Output the (x, y) coordinate of the center of the cell containing the given text.  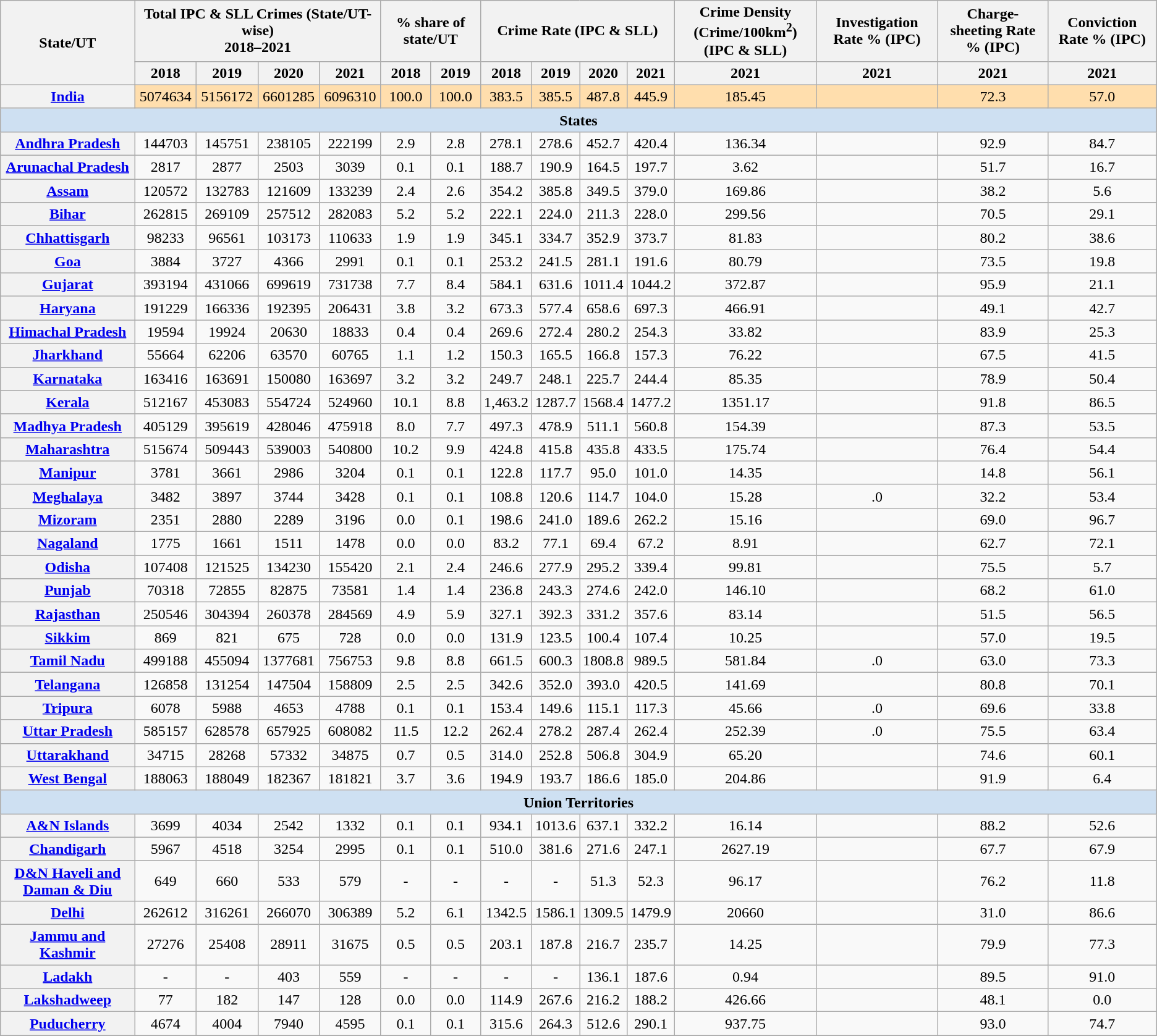
345.1 (506, 238)
141.69 (745, 684)
192395 (289, 308)
3884 (166, 261)
72855 (227, 591)
188.7 (506, 167)
314.0 (506, 755)
2289 (289, 520)
248.1 (555, 379)
699619 (289, 285)
5074634 (166, 96)
83.14 (745, 614)
Arunachal Pradesh (68, 167)
155420 (350, 567)
244.4 (651, 379)
1479.9 (651, 912)
579 (350, 881)
1309.5 (603, 912)
452.7 (603, 143)
165.5 (555, 355)
Ladakh (68, 977)
31675 (350, 945)
6601285 (289, 96)
524960 (350, 402)
282083 (350, 214)
299.56 (745, 214)
Chhattisgarh (68, 238)
48.1 (993, 1000)
128 (350, 1000)
1478 (350, 544)
191229 (166, 308)
19.5 (1102, 638)
657925 (289, 731)
3039 (350, 167)
150080 (289, 379)
67.5 (993, 355)
76.22 (745, 355)
241.5 (555, 261)
352.0 (555, 684)
51.7 (993, 167)
266070 (289, 912)
2995 (350, 849)
52.3 (651, 881)
3254 (289, 849)
52.6 (1102, 825)
53.5 (1102, 426)
241.0 (555, 520)
State/UT (68, 43)
354.2 (506, 191)
295.2 (603, 567)
393194 (166, 285)
342.6 (506, 684)
2.6 (456, 191)
284569 (350, 614)
120572 (166, 191)
Himachal Pradesh (68, 332)
163416 (166, 379)
204.86 (745, 778)
67.7 (993, 849)
Tamil Nadu (68, 661)
145751 (227, 143)
497.3 (506, 426)
28911 (289, 945)
73581 (350, 591)
1351.17 (745, 402)
181821 (350, 778)
1342.5 (506, 912)
191.6 (651, 261)
61.0 (1102, 591)
254.3 (651, 332)
5.9 (456, 614)
70.1 (1102, 684)
512.6 (603, 1024)
60.1 (1102, 755)
278.2 (555, 731)
385.8 (555, 191)
3428 (350, 496)
4004 (227, 1024)
108.8 (506, 496)
373.7 (651, 238)
80.2 (993, 238)
19594 (166, 332)
87.3 (993, 426)
101.0 (651, 473)
4788 (350, 708)
3.6 (456, 778)
67.2 (651, 544)
585157 (166, 731)
9.8 (405, 661)
2817 (166, 167)
349.5 (603, 191)
63570 (289, 355)
Goa (68, 261)
455094 (227, 661)
187.8 (555, 945)
185.0 (651, 778)
7940 (289, 1024)
3897 (227, 496)
539003 (289, 449)
190.9 (555, 167)
512167 (166, 402)
132783 (227, 191)
290.1 (651, 1024)
8.4 (456, 285)
628578 (227, 731)
4595 (350, 1024)
257512 (289, 214)
11.8 (1102, 881)
433.5 (651, 449)
269109 (227, 214)
16.14 (745, 825)
5.6 (1102, 191)
262.2 (651, 520)
147504 (289, 684)
2.9 (405, 143)
121609 (289, 191)
Punjab (68, 591)
267.6 (555, 1000)
5988 (227, 708)
72.1 (1102, 544)
69.0 (993, 520)
435.8 (603, 449)
163691 (227, 379)
77.3 (1102, 945)
577.4 (555, 308)
A&N Islands (68, 825)
149.6 (555, 708)
51.3 (603, 881)
136.1 (603, 977)
78.9 (993, 379)
252.8 (555, 755)
Odisha (68, 567)
33.8 (1102, 708)
1,463.2 (506, 402)
554724 (289, 402)
67.9 (1102, 849)
42.7 (1102, 308)
228.0 (651, 214)
559 (350, 977)
56.5 (1102, 614)
3196 (350, 520)
206431 (350, 308)
Sikkim (68, 638)
Maharashtra (68, 449)
658.6 (603, 308)
73.3 (1102, 661)
110633 (350, 238)
25408 (227, 945)
122.8 (506, 473)
68.2 (993, 591)
2542 (289, 825)
540800 (350, 449)
Conviction Rate % (IPC) (1102, 31)
728 (350, 638)
154.39 (745, 426)
91.8 (993, 402)
115.1 (603, 708)
38.6 (1102, 238)
182367 (289, 778)
600.3 (555, 661)
673.3 (506, 308)
581.84 (745, 661)
Crime Density(Crime/100km2) (IPC & SLL) (745, 31)
487.8 (603, 96)
352.9 (603, 238)
339.4 (651, 567)
51.5 (993, 614)
934.1 (506, 825)
1586.1 (555, 912)
249.7 (506, 379)
98233 (166, 238)
260378 (289, 614)
381.6 (555, 849)
10.2 (405, 449)
193.7 (555, 778)
428046 (289, 426)
25.3 (1102, 332)
222.1 (506, 214)
264.3 (555, 1024)
56.1 (1102, 473)
81.83 (745, 238)
395619 (227, 426)
243.3 (555, 591)
41.5 (1102, 355)
2.1 (405, 567)
8.91 (745, 544)
274.6 (603, 591)
Manipur (68, 473)
262612 (166, 912)
96561 (227, 238)
114.9 (506, 1000)
332.2 (651, 825)
82875 (289, 591)
304.9 (651, 755)
32.2 (993, 496)
85.35 (745, 379)
306389 (350, 912)
70.5 (993, 214)
2503 (289, 167)
54.4 (1102, 449)
2351 (166, 520)
937.75 (745, 1024)
372.87 (745, 285)
277.9 (555, 567)
33.82 (745, 332)
1044.2 (651, 285)
21.1 (1102, 285)
509443 (227, 449)
163697 (350, 379)
20630 (289, 332)
1.1 (405, 355)
146.10 (745, 591)
4674 (166, 1024)
2627.19 (745, 849)
Kerala (68, 402)
Mizoram (68, 520)
80.79 (745, 261)
49.1 (993, 308)
269.6 (506, 332)
62206 (227, 355)
157.3 (651, 355)
631.6 (555, 285)
475918 (350, 426)
10.1 (405, 402)
1808.8 (603, 661)
5156172 (227, 96)
Chandigarh (68, 849)
515674 (166, 449)
77.1 (555, 544)
Nagaland (68, 544)
235.7 (651, 945)
69.4 (603, 544)
5.7 (1102, 567)
0.7 (405, 755)
175.74 (745, 449)
79.9 (993, 945)
272.4 (555, 332)
415.8 (555, 449)
331.2 (603, 614)
West Bengal (68, 778)
86.6 (1102, 912)
Assam (68, 191)
236.8 (506, 591)
Puducherry (68, 1024)
327.1 (506, 614)
19.8 (1102, 261)
198.6 (506, 520)
14.25 (745, 945)
393.0 (603, 684)
0.94 (745, 977)
186.6 (603, 778)
96.17 (745, 881)
675 (289, 638)
821 (227, 638)
4366 (289, 261)
1287.7 (555, 402)
96.7 (1102, 520)
62.7 (993, 544)
697.3 (651, 308)
74.6 (993, 755)
203.1 (506, 945)
76.2 (993, 881)
278.6 (555, 143)
80.8 (993, 684)
2.8 (456, 143)
104.0 (651, 496)
1775 (166, 544)
187.6 (651, 977)
20660 (745, 912)
Delhi (68, 912)
14.8 (993, 473)
15.16 (745, 520)
69.6 (993, 708)
84.7 (1102, 143)
134230 (289, 567)
% share of state/UT (430, 31)
Haryana (68, 308)
Telangana (68, 684)
216.2 (603, 1000)
31.0 (993, 912)
136.34 (745, 143)
1013.6 (555, 825)
182 (227, 1000)
77 (166, 1000)
1377681 (289, 661)
133239 (350, 191)
123.5 (555, 638)
1332 (350, 825)
3727 (227, 261)
649 (166, 881)
287.4 (603, 731)
660 (227, 881)
164.5 (603, 167)
D&N Haveli and Daman & Diu (68, 881)
253.2 (506, 261)
158809 (350, 684)
12.2 (456, 731)
357.6 (651, 614)
Uttar Pradesh (68, 731)
420.4 (651, 143)
11.5 (405, 731)
Crime Rate (IPC & SLL) (577, 31)
5967 (166, 849)
100.4 (603, 638)
316261 (227, 912)
144703 (166, 143)
70318 (166, 591)
188049 (227, 778)
315.6 (506, 1024)
262815 (166, 214)
511.1 (603, 426)
4.9 (405, 614)
426.66 (745, 1000)
4518 (227, 849)
392.3 (555, 614)
445.9 (651, 96)
86.5 (1102, 402)
Meghalaya (68, 496)
28268 (227, 755)
150.3 (506, 355)
3.7 (405, 778)
6.1 (456, 912)
661.5 (506, 661)
869 (166, 638)
166336 (227, 308)
99.81 (745, 567)
334.7 (555, 238)
107.4 (651, 638)
247.1 (651, 849)
29.1 (1102, 214)
2986 (289, 473)
169.86 (745, 191)
1.2 (456, 355)
271.6 (603, 849)
91.0 (1102, 977)
107408 (166, 567)
34875 (350, 755)
Karnataka (68, 379)
1568.4 (603, 402)
166.8 (603, 355)
88.2 (993, 825)
53.4 (1102, 496)
Tripura (68, 708)
242.0 (651, 591)
117.3 (651, 708)
126858 (166, 684)
92.9 (993, 143)
72.3 (993, 96)
252.39 (745, 731)
States (578, 120)
60765 (350, 355)
499188 (166, 661)
506.8 (603, 755)
1477.2 (651, 402)
34715 (166, 755)
18833 (350, 332)
114.7 (603, 496)
Jharkhand (68, 355)
4034 (227, 825)
225.7 (603, 379)
194.9 (506, 778)
731738 (350, 285)
403 (289, 977)
95.0 (603, 473)
250546 (166, 614)
510.0 (506, 849)
211.3 (603, 214)
278.1 (506, 143)
89.5 (993, 977)
63.4 (1102, 731)
Lakshadweep (68, 1000)
379.0 (651, 191)
238105 (289, 143)
91.9 (993, 778)
637.1 (603, 825)
405129 (166, 426)
76.4 (993, 449)
Charge-sheeting Rate % (IPC) (993, 31)
3661 (227, 473)
Uttarakhand (68, 755)
533 (289, 881)
216.7 (603, 945)
153.4 (506, 708)
424.8 (506, 449)
224.0 (555, 214)
Bihar (68, 214)
Gujarat (68, 285)
3744 (289, 496)
6.4 (1102, 778)
103173 (289, 238)
453083 (227, 402)
3699 (166, 825)
6078 (166, 708)
1011.4 (603, 285)
383.5 (506, 96)
14.35 (745, 473)
19924 (227, 332)
65.20 (745, 755)
India (68, 96)
15.28 (745, 496)
50.4 (1102, 379)
584.1 (506, 285)
280.2 (603, 332)
38.2 (993, 191)
55664 (166, 355)
222199 (350, 143)
Andhra Pradesh (68, 143)
Rajasthan (68, 614)
3.62 (745, 167)
3482 (166, 496)
188063 (166, 778)
Madhya Pradesh (68, 426)
120.6 (555, 496)
45.66 (745, 708)
466.91 (745, 308)
2991 (350, 261)
304394 (227, 614)
1661 (227, 544)
27276 (166, 945)
121525 (227, 567)
83.2 (506, 544)
756753 (350, 661)
281.1 (603, 261)
3.8 (405, 308)
131.9 (506, 638)
131254 (227, 684)
83.9 (993, 332)
431066 (227, 285)
185.45 (745, 96)
6096310 (350, 96)
608082 (350, 731)
2880 (227, 520)
10.25 (745, 638)
8.0 (405, 426)
4653 (289, 708)
147 (289, 1000)
63.0 (993, 661)
57332 (289, 755)
117.7 (555, 473)
Total IPC & SLL Crimes (State/UT-wise)2018–2021 (258, 31)
Jammu and Kashmir (68, 945)
9.9 (456, 449)
1511 (289, 544)
16.7 (1102, 167)
3204 (350, 473)
Union Territories (578, 802)
478.9 (555, 426)
95.9 (993, 285)
2877 (227, 167)
3781 (166, 473)
Investigation Rate % (IPC) (876, 31)
989.5 (651, 661)
188.2 (651, 1000)
73.5 (993, 261)
93.0 (993, 1024)
246.6 (506, 567)
189.6 (603, 520)
74.7 (1102, 1024)
197.7 (651, 167)
385.5 (555, 96)
420.5 (651, 684)
560.8 (651, 426)
